Extract the [x, y] coordinate from the center of the cell holding the provided text.  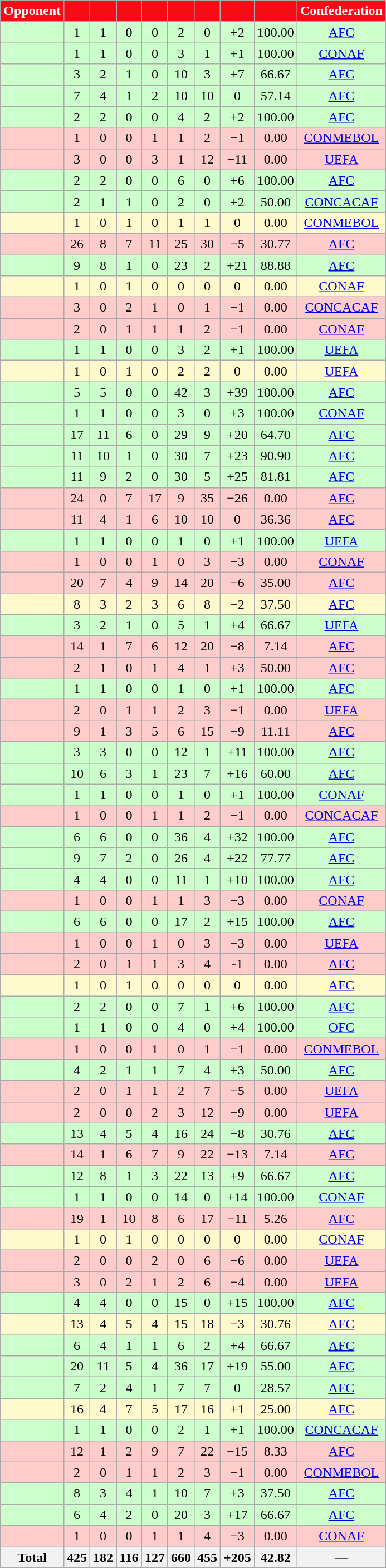
25 [180, 244]
90.90 [275, 456]
Total [32, 1557]
182 [104, 1557]
-1 [237, 964]
+11 [237, 752]
36.36 [275, 519]
29 [180, 435]
64.70 [275, 435]
35 [207, 498]
25.00 [275, 1409]
18 [207, 1324]
+9 [237, 1176]
−13 [237, 1155]
+14 [237, 1197]
57.14 [275, 96]
+20 [237, 435]
+10 [237, 879]
−4 [237, 1281]
Confederation [341, 11]
81.81 [275, 477]
−15 [237, 1451]
+32 [237, 837]
5.26 [275, 1218]
−2 [237, 604]
— [341, 1557]
35.00 [275, 583]
+22 [237, 858]
42 [180, 392]
127 [155, 1557]
+39 [237, 392]
19 [77, 1218]
30.77 [275, 244]
−26 [237, 498]
116 [129, 1557]
660 [180, 1557]
+19 [237, 1367]
+7 [237, 75]
+25 [237, 477]
+205 [237, 1557]
55.00 [275, 1367]
8.33 [275, 1451]
11.11 [275, 731]
60.00 [275, 773]
Opponent [32, 11]
425 [77, 1557]
42.82 [275, 1557]
88.88 [275, 265]
+21 [237, 265]
455 [207, 1557]
+23 [237, 456]
28.57 [275, 1388]
77.77 [275, 858]
OFC [341, 1028]
+16 [237, 773]
+17 [237, 1515]
